Extract the [x, y] coordinate from the center of the cell holding the provided text.  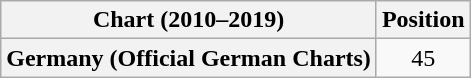
Position [423, 20]
Chart (2010–2019) [189, 20]
Germany (Official German Charts) [189, 58]
45 [423, 58]
